Scan for the cell matching the given text and deliver its (x, y) coordinate at center. 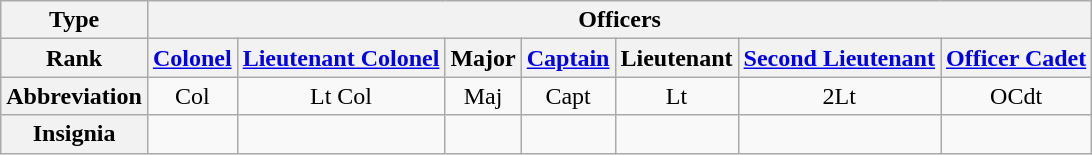
Colonel (192, 58)
Lt Col (341, 96)
OCdt (1016, 96)
Lieutenant (676, 58)
Second Lieutenant (839, 58)
Lt (676, 96)
Officers (619, 20)
Lieutenant Colonel (341, 58)
Major (483, 58)
Maj (483, 96)
Insignia (74, 134)
Officer Cadet (1016, 58)
Col (192, 96)
2Lt (839, 96)
Capt (568, 96)
Captain (568, 58)
Abbreviation (74, 96)
Rank (74, 58)
Type (74, 20)
